Identify which cell holds the provided text, then report its [X, Y] central coordinate. 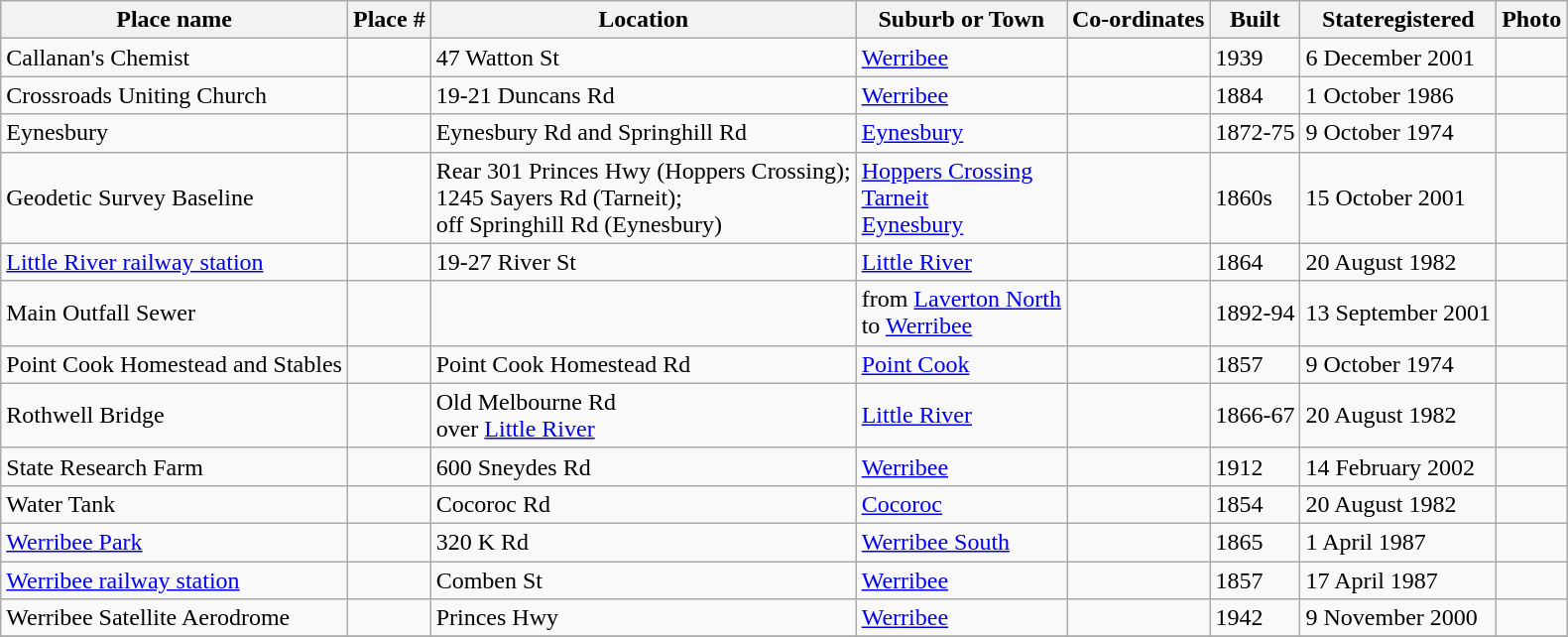
15 October 2001 [1398, 197]
1939 [1256, 58]
Werribee railway station [175, 580]
320 K Rd [643, 542]
9 November 2000 [1398, 618]
1912 [1256, 466]
Crossroads Uniting Church [175, 95]
1872-75 [1256, 133]
Werribee Park [175, 542]
1866-67 [1256, 415]
1854 [1256, 504]
47 Watton St [643, 58]
Rothwell Bridge [175, 415]
6 December 2001 [1398, 58]
Old Melbourne Rdover Little River [643, 415]
from Laverton Northto Werribee [961, 314]
State Research Farm [175, 466]
1892-94 [1256, 314]
13 September 2001 [1398, 314]
Place # [389, 20]
Suburb or Town [961, 20]
1864 [1256, 262]
Little River railway station [175, 262]
Eynesbury Rd and Springhill Rd [643, 133]
Water Tank [175, 504]
Built [1256, 20]
1 October 1986 [1398, 95]
Photo [1531, 20]
1865 [1256, 542]
Stateregistered [1398, 20]
19-27 River St [643, 262]
14 February 2002 [1398, 466]
Place name [175, 20]
Hoppers CrossingTarneitEynesbury [961, 197]
600 Sneydes Rd [643, 466]
19-21 Duncans Rd [643, 95]
Princes Hwy [643, 618]
Werribee Satellite Aerodrome [175, 618]
Rear 301 Princes Hwy (Hoppers Crossing);1245 Sayers Rd (Tarneit);off Springhill Rd (Eynesbury) [643, 197]
Callanan's Chemist [175, 58]
Comben St [643, 580]
Co-ordinates [1139, 20]
Point Cook Homestead Rd [643, 364]
Werribee South [961, 542]
Main Outfall Sewer [175, 314]
Point Cook [961, 364]
1884 [1256, 95]
Location [643, 20]
1942 [1256, 618]
1860s [1256, 197]
17 April 1987 [1398, 580]
Cocoroc [961, 504]
Geodetic Survey Baseline [175, 197]
Cocoroc Rd [643, 504]
1 April 1987 [1398, 542]
Point Cook Homestead and Stables [175, 364]
